Return (X, Y) of the center of cell containing provided text 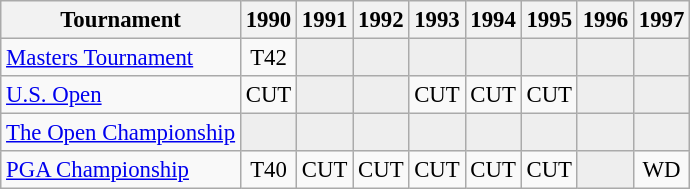
Tournament (121, 20)
Masters Tournament (121, 58)
1996 (605, 20)
1993 (437, 20)
PGA Championship (121, 170)
1997 (661, 20)
T40 (268, 170)
1994 (493, 20)
1990 (268, 20)
The Open Championship (121, 133)
WD (661, 170)
1991 (325, 20)
1992 (381, 20)
T42 (268, 58)
1995 (549, 20)
U.S. Open (121, 95)
